For the text-containing cell, return its midpoint in [X, Y] coordinate format. 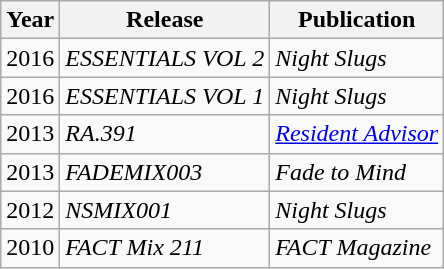
ESSENTIALS VOL 1 [165, 96]
ESSENTIALS VOL 2 [165, 58]
2012 [30, 210]
2010 [30, 248]
RA.391 [165, 134]
FACT Mix 211 [165, 248]
Release [165, 20]
Publication [357, 20]
Fade to Mind [357, 172]
Year [30, 20]
FACT Magazine [357, 248]
Resident Advisor [357, 134]
NSMIX001 [165, 210]
FADEMIX003 [165, 172]
